Search for the cell housing the specified text and yield its [x, y] center coordinate. 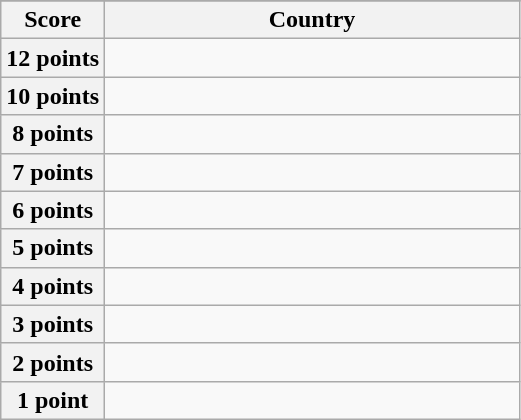
10 points [53, 96]
5 points [53, 248]
12 points [53, 58]
2 points [53, 362]
8 points [53, 134]
3 points [53, 324]
Country [312, 20]
7 points [53, 172]
4 points [53, 286]
Score [53, 20]
6 points [53, 210]
1 point [53, 400]
